Provide the [X, Y] coordinate of the cell's center where the given text is located.  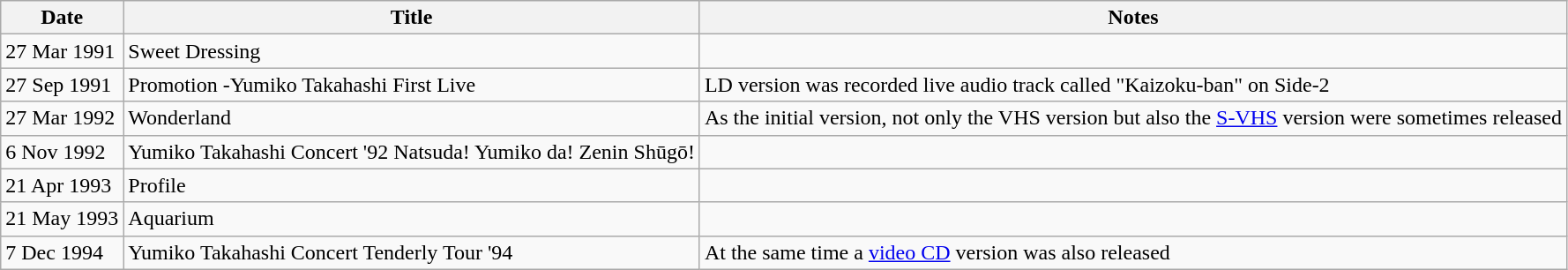
6 Nov 1992 [62, 152]
Date [62, 18]
At the same time a video CD version was also released [1132, 252]
Promotion -Yumiko Takahashi First Live [412, 85]
Sweet Dressing [412, 51]
Aquarium [412, 219]
27 Mar 1992 [62, 118]
Profile [412, 185]
Yumiko Takahashi Concert Tenderly Tour '94 [412, 252]
Wonderland [412, 118]
As the initial version, not only the VHS version but also the S-VHS version were sometimes released [1132, 118]
27 Sep 1991 [62, 85]
Title [412, 18]
21 May 1993 [62, 219]
LD version was recorded live audio track called "Kaizoku-ban" on Side-2 [1132, 85]
27 Mar 1991 [62, 51]
7 Dec 1994 [62, 252]
Yumiko Takahashi Concert '92 Natsuda! Yumiko da! Zenin Shūgō! [412, 152]
Notes [1132, 18]
21 Apr 1993 [62, 185]
